Search for the cell housing the specified text and yield its (x, y) center coordinate. 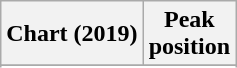
Chart (2019) (72, 34)
Peakposition (189, 34)
